Provide the (x, y) coordinate of the cell's center where the given text is located.  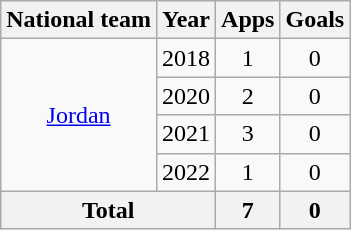
2020 (186, 96)
2021 (186, 134)
National team (79, 20)
Year (186, 20)
2022 (186, 172)
Jordan (79, 115)
2 (248, 96)
Goals (315, 20)
3 (248, 134)
Apps (248, 20)
7 (248, 210)
Total (108, 210)
2018 (186, 58)
